Find where the given text appears and provide that cell's center as (x, y) coordinate. 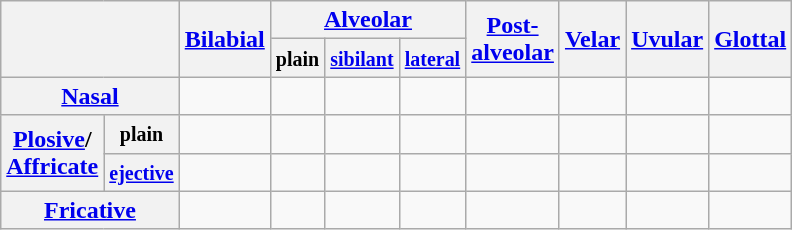
Post-alveolar (513, 39)
Plosive/Affricate (52, 153)
sibilant (362, 58)
Velar (592, 39)
Fricative (90, 210)
Alveolar (368, 20)
Glottal (750, 39)
lateral (432, 58)
Nasal (90, 96)
Uvular (668, 39)
Bilabial (224, 39)
ejective (142, 172)
